Scan for the cell matching the given text and deliver its [X, Y] coordinate at center. 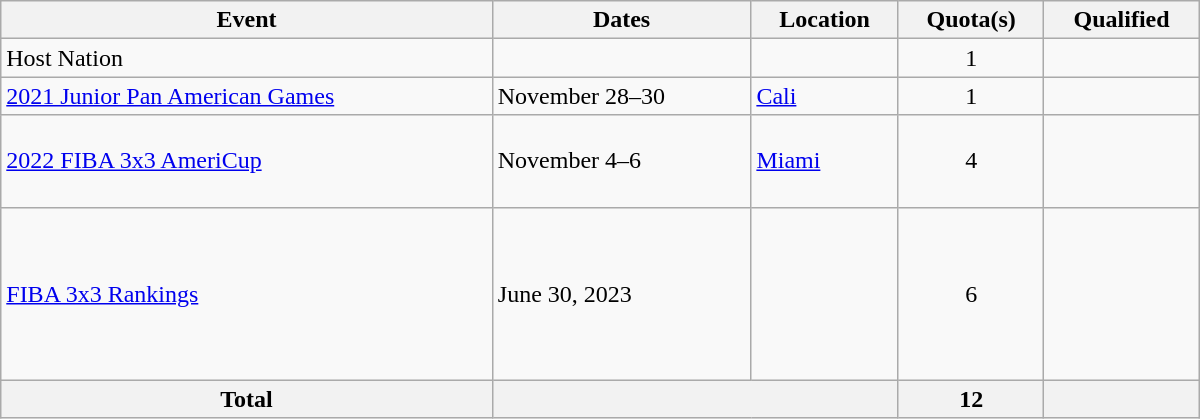
Miami [825, 161]
6 [971, 294]
Cali [825, 96]
Host Nation [247, 58]
November 4–6 [622, 161]
4 [971, 161]
12 [971, 399]
Qualified [1122, 20]
Dates [622, 20]
Quota(s) [971, 20]
Total [247, 399]
2022 FIBA 3x3 AmeriCup [247, 161]
Event [247, 20]
2021 Junior Pan American Games [247, 96]
June 30, 2023 [622, 294]
FIBA 3x3 Rankings [247, 294]
November 28–30 [622, 96]
Location [825, 20]
